For the text-containing cell, return its midpoint in [x, y] coordinate format. 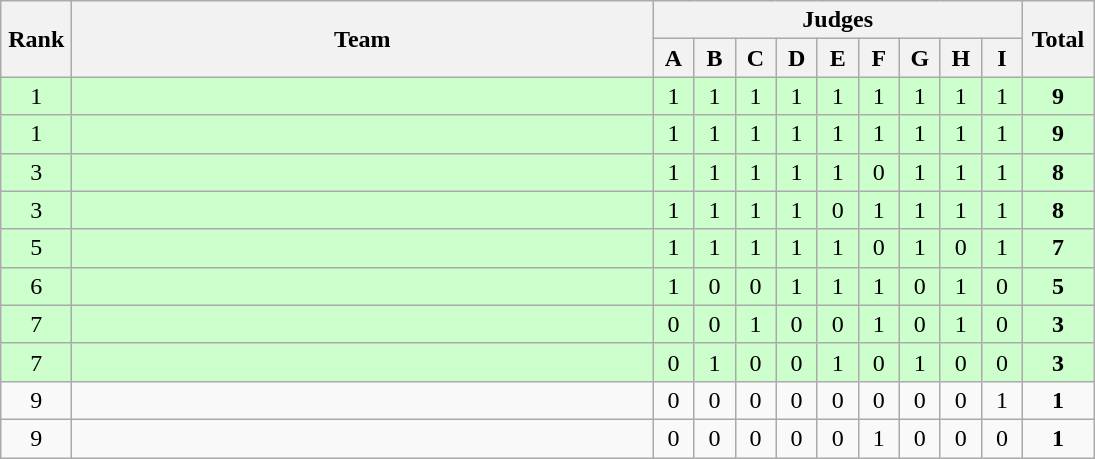
B [714, 58]
H [960, 58]
C [756, 58]
G [920, 58]
6 [36, 286]
Total [1058, 39]
I [1002, 58]
F [878, 58]
D [796, 58]
E [838, 58]
Judges [838, 20]
Team [362, 39]
A [674, 58]
Rank [36, 39]
